From the cell containing the given text, extract its center point as [X, Y] coordinate. 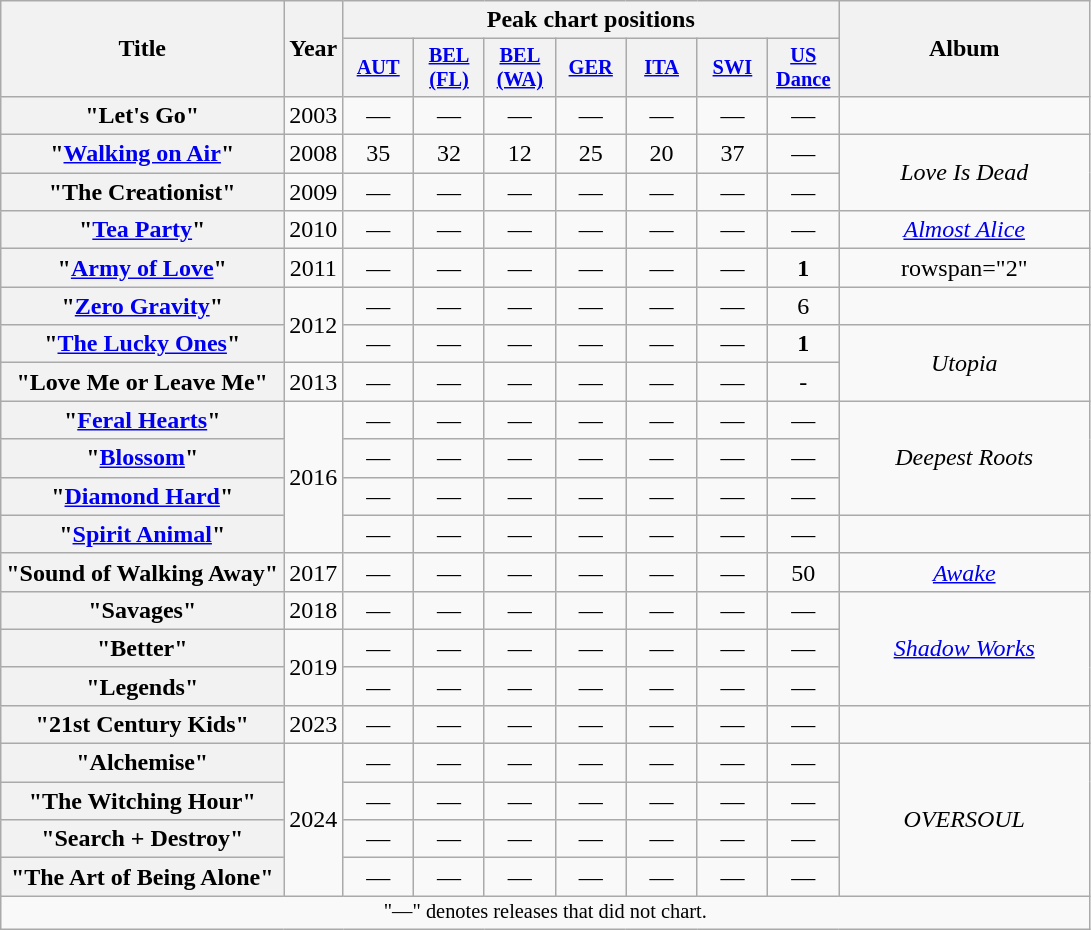
2012 [314, 325]
32 [450, 154]
2023 [314, 724]
USDance [804, 68]
Love Is Dead [964, 173]
2019 [314, 667]
Peak chart positions [591, 20]
"The Lucky Ones" [142, 344]
OVERSOUL [964, 820]
Almost Alice [964, 230]
37 [732, 154]
Title [142, 49]
"Diamond Hard" [142, 496]
"Let's Go" [142, 115]
"Feral Hearts" [142, 420]
"Sound of Walking Away" [142, 572]
Awake [964, 572]
"Walking on Air" [142, 154]
SWI [732, 68]
2016 [314, 477]
"Savages" [142, 610]
"Army of Love" [142, 268]
20 [662, 154]
2008 [314, 154]
2017 [314, 572]
2024 [314, 820]
"Tea Party" [142, 230]
"Alchemise" [142, 763]
50 [804, 572]
2009 [314, 192]
"Love Me or Leave Me" [142, 382]
"Blossom" [142, 458]
BEL (FL) [450, 68]
Deepest Roots [964, 458]
"The Witching Hour" [142, 801]
2013 [314, 382]
"Search + Destroy" [142, 839]
"—" denotes releases that did not chart. [546, 913]
"Better" [142, 648]
GER [590, 68]
25 [590, 154]
6 [804, 306]
"Zero Gravity" [142, 306]
ITA [662, 68]
rowspan="2" [964, 268]
"21st Century Kids" [142, 724]
BEL (WA) [520, 68]
"The Creationist" [142, 192]
2011 [314, 268]
Year [314, 49]
35 [378, 154]
"The Art of Being Alone" [142, 877]
AUT [378, 68]
2010 [314, 230]
Shadow Works [964, 648]
- [804, 382]
Album [964, 49]
"Legends" [142, 686]
"Spirit Animal" [142, 534]
2003 [314, 115]
Utopia [964, 363]
12 [520, 154]
2018 [314, 610]
